Search for the cell housing the specified text and yield its (X, Y) center coordinate. 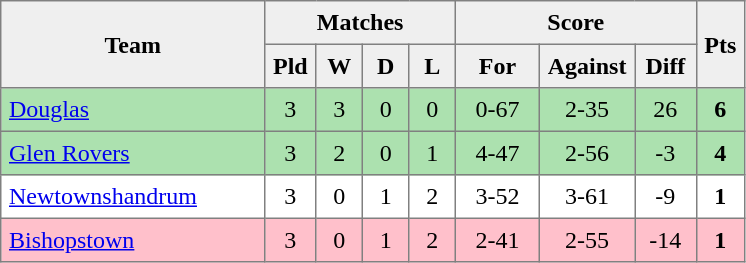
Bishopstown (133, 240)
0-67 (497, 110)
2-55 (586, 240)
Against (586, 66)
Pts (720, 44)
-14 (666, 240)
2-56 (586, 153)
26 (666, 110)
W (339, 66)
3-52 (497, 197)
4 (720, 153)
2-35 (586, 110)
2-41 (497, 240)
Diff (666, 66)
L (432, 66)
Pld (290, 66)
Newtownshandrum (133, 197)
Team (133, 44)
D (385, 66)
-3 (666, 153)
Douglas (133, 110)
Glen Rovers (133, 153)
4-47 (497, 153)
3-61 (586, 197)
Matches (360, 23)
Score (576, 23)
-9 (666, 197)
6 (720, 110)
For (497, 66)
